Pinpoint the cell where the given text exists, returning its (x, y) midpoint coordinate. 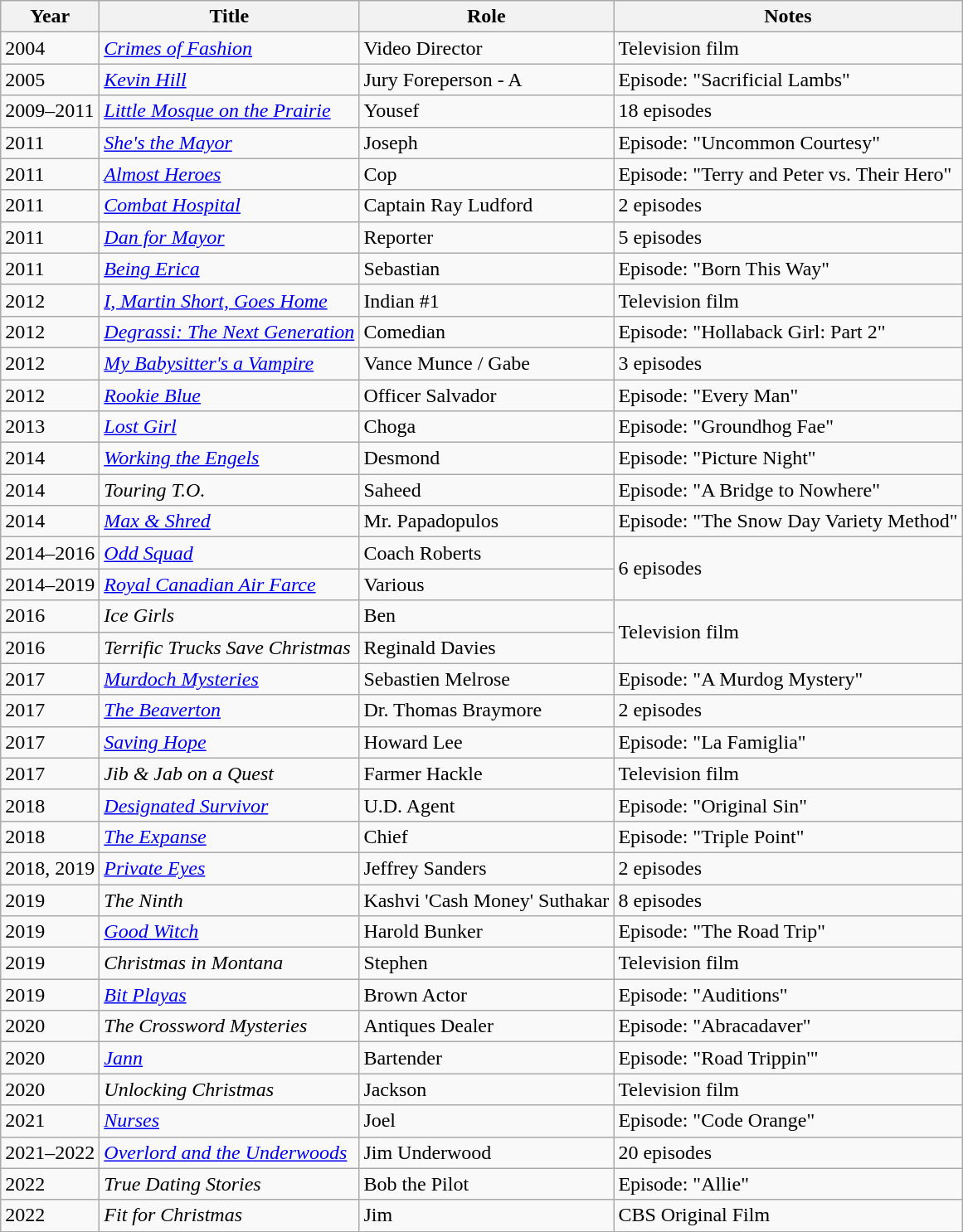
Ben (486, 616)
Brown Actor (486, 995)
Jib & Jab on a Quest (229, 774)
Jeffrey Sanders (486, 868)
Captain Ray Ludford (486, 206)
Private Eyes (229, 868)
Joseph (486, 143)
CBS Original Film (788, 1215)
Harold Bunker (486, 932)
Terrific Trucks Save Christmas (229, 648)
Episode: "A Bridge to Nowhere" (788, 490)
2018, 2019 (50, 868)
2009–2011 (50, 111)
True Dating Stories (229, 1184)
Episode: "Allie" (788, 1184)
U.D. Agent (486, 805)
Jann (229, 1058)
2014–2019 (50, 584)
Good Witch (229, 932)
Max & Shred (229, 521)
Title (229, 17)
Odd Squad (229, 553)
Cop (486, 174)
Jim Underwood (486, 1152)
Desmond (486, 458)
Bartender (486, 1058)
Episode: "Picture Night" (788, 458)
Episode: "Triple Point" (788, 837)
2013 (50, 427)
Jim (486, 1215)
Episode: "A Murdog Mystery" (788, 679)
Episode: "Uncommon Courtesy" (788, 143)
Designated Survivor (229, 805)
Officer Salvador (486, 395)
She's the Mayor (229, 143)
8 episodes (788, 900)
Ice Girls (229, 616)
Farmer Hackle (486, 774)
Royal Canadian Air Farce (229, 584)
Unlocking Christmas (229, 1089)
Kevin Hill (229, 80)
The Ninth (229, 900)
Stephen (486, 963)
Degrassi: The Next Generation (229, 332)
Role (486, 17)
Little Mosque on the Prairie (229, 111)
Episode: "Born This Way" (788, 269)
Kashvi 'Cash Money' Suthakar (486, 900)
3 episodes (788, 363)
Bit Playas (229, 995)
Episode: "Road Trippin'" (788, 1058)
Jackson (486, 1089)
Episode: "Hollaback Girl: Part 2" (788, 332)
Jury Foreperson - A (486, 80)
Episode: "Groundhog Fae" (788, 427)
Reginald Davies (486, 648)
Video Director (486, 48)
Vance Munce / Gabe (486, 363)
2021–2022 (50, 1152)
Chief (486, 837)
2014–2016 (50, 553)
Episode: "The Snow Day Variety Method" (788, 521)
Episode: "Abracadaver" (788, 1026)
Overlord and the Underwoods (229, 1152)
I, Martin Short, Goes Home (229, 300)
Touring T.O. (229, 490)
Howard Lee (486, 742)
Bob the Pilot (486, 1184)
Year (50, 17)
Crimes of Fashion (229, 48)
Antiques Dealer (486, 1026)
Various (486, 584)
Dr. Thomas Braymore (486, 711)
Sebastian (486, 269)
Episode: "Terry and Peter vs. Their Hero" (788, 174)
Reporter (486, 237)
Fit for Christmas (229, 1215)
Dan for Mayor (229, 237)
18 episodes (788, 111)
Episode: "The Road Trip" (788, 932)
Indian #1 (486, 300)
Joel (486, 1121)
Sebastien Melrose (486, 679)
Episode: "Sacrificial Lambs" (788, 80)
Episode: "Auditions" (788, 995)
Being Erica (229, 269)
Saheed (486, 490)
Episode: "La Famiglia" (788, 742)
Almost Heroes (229, 174)
The Crossword Mysteries (229, 1026)
2004 (50, 48)
6 episodes (788, 569)
Mr. Papadopulos (486, 521)
Choga (486, 427)
Working the Engels (229, 458)
Lost Girl (229, 427)
5 episodes (788, 237)
2005 (50, 80)
Rookie Blue (229, 395)
The Beaverton (229, 711)
Combat Hospital (229, 206)
Episode: "Every Man" (788, 395)
Yousef (486, 111)
Coach Roberts (486, 553)
Saving Hope (229, 742)
Comedian (486, 332)
Murdoch Mysteries (229, 679)
2021 (50, 1121)
Nurses (229, 1121)
Notes (788, 17)
20 episodes (788, 1152)
The Expanse (229, 837)
Episode: "Original Sin" (788, 805)
My Babysitter's a Vampire (229, 363)
Episode: "Code Orange" (788, 1121)
Christmas in Montana (229, 963)
